For the text-containing cell, return its midpoint in (X, Y) coordinate format. 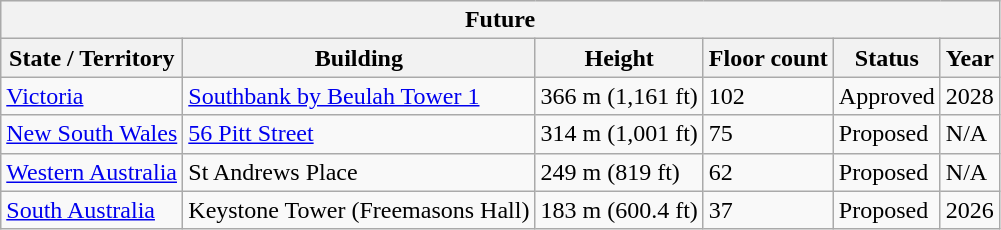
Southbank by Beulah Tower 1 (359, 96)
South Australia (92, 210)
314 m (1,001 ft) (619, 134)
State / Territory (92, 58)
2028 (970, 96)
37 (768, 210)
183 m (600.4 ft) (619, 210)
Future (500, 20)
62 (768, 172)
Keystone Tower (Freemasons Hall) (359, 210)
Victoria (92, 96)
75 (768, 134)
Building (359, 58)
Height (619, 58)
St Andrews Place (359, 172)
Western Australia (92, 172)
New South Wales (92, 134)
249 m (819 ft) (619, 172)
Approved (886, 96)
Floor count (768, 58)
Status (886, 58)
366 m (1,161 ft) (619, 96)
Year (970, 58)
102 (768, 96)
56 Pitt Street (359, 134)
2026 (970, 210)
